Pinpoint the cell where the given text exists, returning its (X, Y) midpoint coordinate. 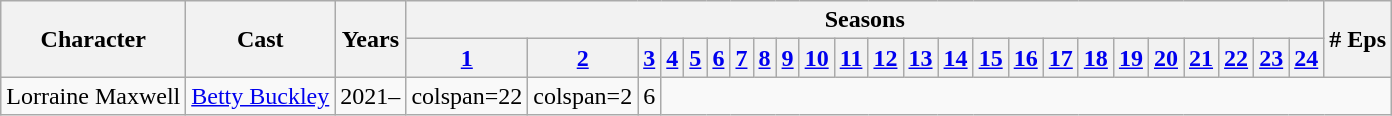
5 (696, 58)
1 (467, 58)
9 (788, 58)
17 (1060, 58)
2 (583, 58)
18 (1096, 58)
22 (1236, 58)
# Eps (1358, 39)
20 (1166, 58)
16 (1026, 58)
24 (1306, 58)
15 (990, 58)
Character (94, 39)
14 (956, 58)
7 (742, 58)
21 (1202, 58)
4 (672, 58)
12 (886, 58)
Lorraine Maxwell (94, 96)
10 (816, 58)
colspan=2 (583, 96)
19 (1130, 58)
Cast (260, 39)
Betty Buckley (260, 96)
23 (1272, 58)
8 (764, 58)
11 (851, 58)
2021– (370, 96)
13 (920, 58)
3 (650, 58)
Years (370, 39)
Seasons (865, 20)
colspan=22 (467, 96)
